Output the [X, Y] coordinate of the center of the cell containing the given text.  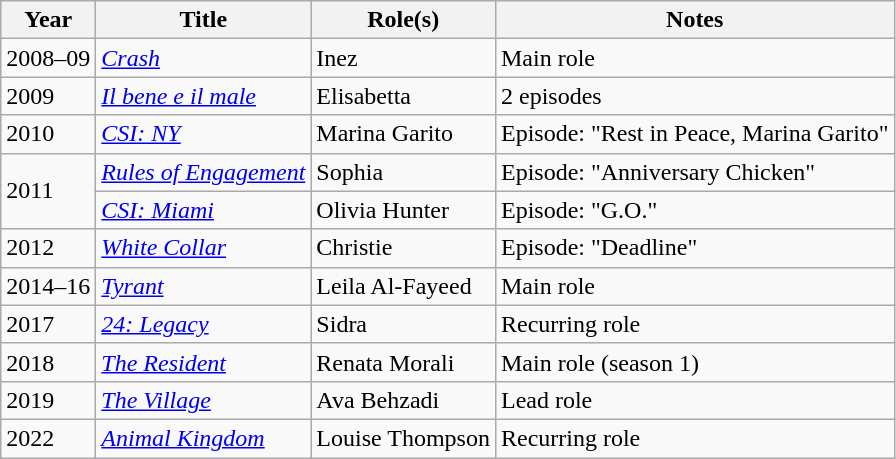
2 episodes [694, 96]
Sidra [404, 324]
2017 [48, 324]
CSI: Miami [204, 210]
2009 [48, 96]
24: Legacy [204, 324]
2022 [48, 438]
Rules of Engagement [204, 172]
Episode: "Deadline" [694, 248]
2010 [48, 134]
Inez [404, 58]
CSI: NY [204, 134]
2012 [48, 248]
Renata Morali [404, 362]
Role(s) [404, 20]
Title [204, 20]
Animal Kingdom [204, 438]
Il bene e il male [204, 96]
Year [48, 20]
2019 [48, 400]
2011 [48, 191]
Sophia [404, 172]
Elisabetta [404, 96]
Lead role [694, 400]
Leila Al-Fayeed [404, 286]
2014–16 [48, 286]
The Resident [204, 362]
2008–09 [48, 58]
The Village [204, 400]
Marina Garito [404, 134]
Episode: "Rest in Peace, Marina Garito" [694, 134]
2018 [48, 362]
Olivia Hunter [404, 210]
Crash [204, 58]
Tyrant [204, 286]
Episode: "G.O." [694, 210]
Main role (season 1) [694, 362]
Notes [694, 20]
Louise Thompson [404, 438]
Christie [404, 248]
Episode: "Anniversary Chicken" [694, 172]
Ava Behzadi [404, 400]
White Collar [204, 248]
